From the cell containing the given text, extract its center point as (x, y) coordinate. 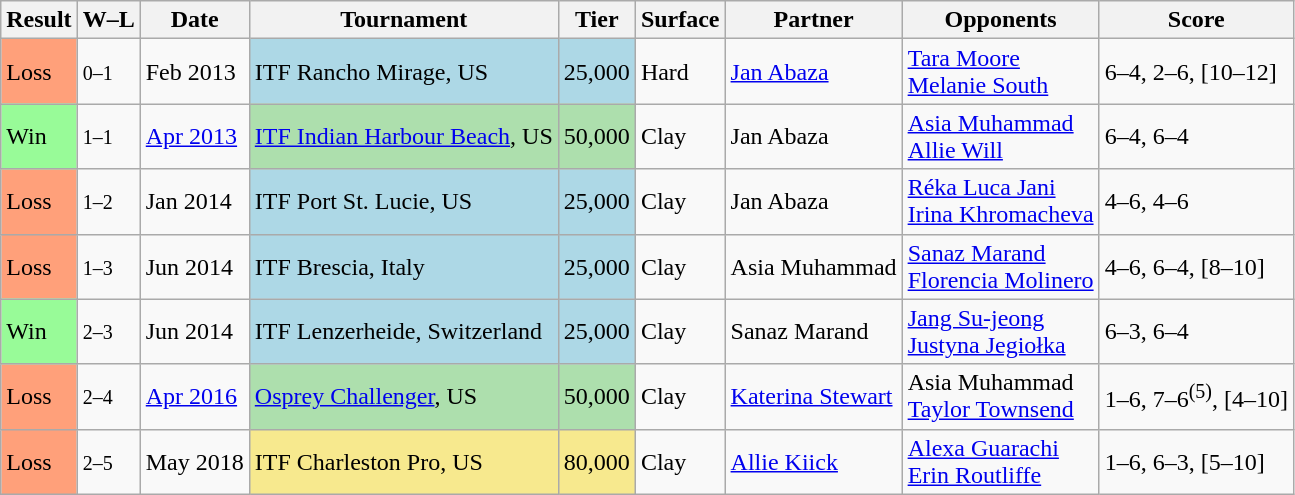
Jang Su-jeong Justyna Jegiołka (1000, 332)
2–3 (108, 332)
Sanaz Marand Florencia Molinero (1000, 266)
Osprey Challenger, US (404, 396)
May 2018 (194, 462)
Asia Muhammad Allie Will (1000, 136)
2–4 (108, 396)
Réka Luca Jani Irina Khromacheva (1000, 202)
Hard (680, 72)
1–6, 7–6(5), [4–10] (1196, 396)
Katerina Stewart (814, 396)
ITF Rancho Mirage, US (404, 72)
W–L (108, 20)
ITF Indian Harbour Beach, US (404, 136)
0–1 (108, 72)
Tara Moore Melanie South (1000, 72)
Sanaz Marand (814, 332)
Asia Muhammad Taylor Townsend (1000, 396)
Partner (814, 20)
ITF Brescia, Italy (404, 266)
1–6, 6–3, [5–10] (1196, 462)
ITF Port St. Lucie, US (404, 202)
1–2 (108, 202)
Tier (596, 20)
1–3 (108, 266)
Allie Kiick (814, 462)
Alexa Guarachi Erin Routliffe (1000, 462)
Date (194, 20)
4–6, 4–6 (1196, 202)
Asia Muhammad (814, 266)
Apr 2013 (194, 136)
4–6, 6–4, [8–10] (1196, 266)
6–4, 6–4 (1196, 136)
Apr 2016 (194, 396)
2–5 (108, 462)
6–4, 2–6, [10–12] (1196, 72)
Jan 2014 (194, 202)
6–3, 6–4 (1196, 332)
Surface (680, 20)
1–1 (108, 136)
Feb 2013 (194, 72)
Result (39, 20)
ITF Charleston Pro, US (404, 462)
Opponents (1000, 20)
ITF Lenzerheide, Switzerland (404, 332)
80,000 (596, 462)
Score (1196, 20)
Tournament (404, 20)
